Detect which cell encompasses the target text, then output its [x, y] center coordinate. 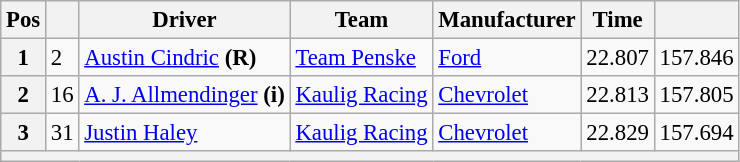
157.805 [696, 95]
Time [618, 20]
22.813 [618, 95]
Austin Cindric (R) [184, 58]
157.846 [696, 58]
31 [62, 133]
1 [24, 58]
A. J. Allmendinger (i) [184, 95]
Team Penske [362, 58]
Justin Haley [184, 133]
Pos [24, 20]
Team [362, 20]
3 [24, 133]
16 [62, 95]
Ford [507, 58]
22.829 [618, 133]
Driver [184, 20]
22.807 [618, 58]
157.694 [696, 133]
Manufacturer [507, 20]
